Scan for the cell matching the given text and deliver its (x, y) coordinate at center. 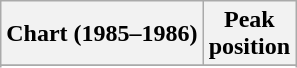
Chart (1985–1986) (102, 34)
Peak position (249, 34)
